For the text-containing cell, return its midpoint in (x, y) coordinate format. 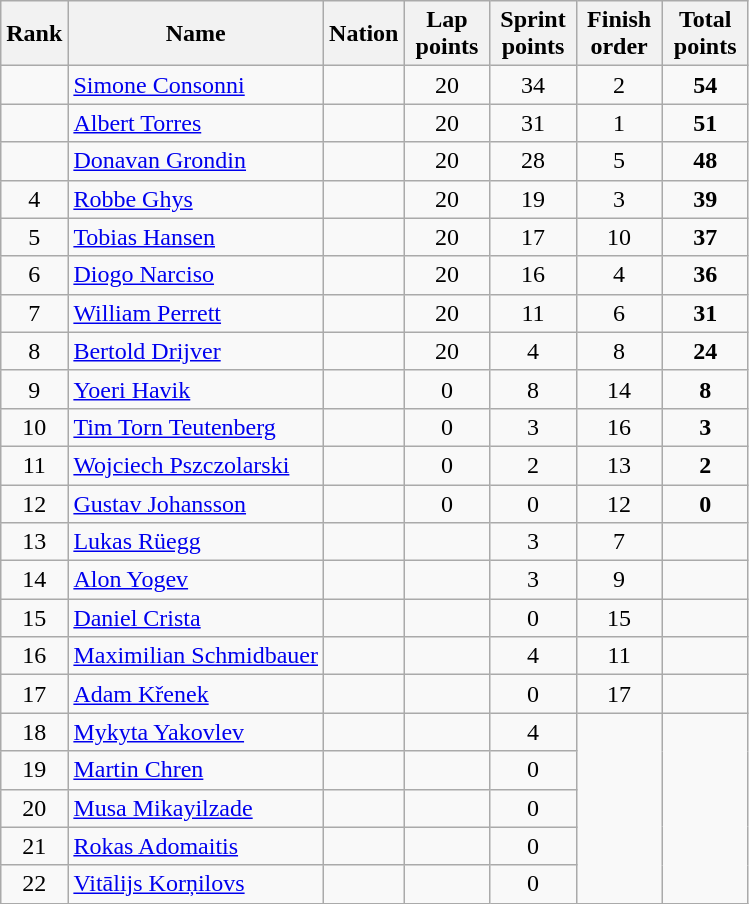
21 (34, 846)
22 (34, 884)
18 (34, 732)
Sprint points (533, 34)
Diogo Narciso (196, 275)
Simone Consonni (196, 85)
Alon Yogev (196, 580)
34 (533, 85)
1 (619, 123)
Albert Torres (196, 123)
48 (705, 161)
Name (196, 34)
Donavan Grondin (196, 161)
Rank (34, 34)
Tobias Hansen (196, 237)
Lap points (447, 34)
Yoeri Havik (196, 389)
Martin Chren (196, 770)
Maximilian Schmidbauer (196, 656)
Vitālijs Korņilovs (196, 884)
Lukas Rüegg (196, 542)
Gustav Johansson (196, 503)
William Perrett (196, 313)
24 (705, 351)
Nation (364, 34)
Daniel Crista (196, 618)
Tim Torn Teutenberg (196, 427)
Rokas Adomaitis (196, 846)
Robbe Ghys (196, 199)
28 (533, 161)
51 (705, 123)
37 (705, 237)
Bertold Drijver (196, 351)
36 (705, 275)
Finish order (619, 34)
Mykyta Yakovlev (196, 732)
54 (705, 85)
39 (705, 199)
Adam Křenek (196, 694)
Wojciech Pszczolarski (196, 465)
Total points (705, 34)
Musa Mikayilzade (196, 808)
